Pinpoint the cell where the given text exists, returning its (X, Y) midpoint coordinate. 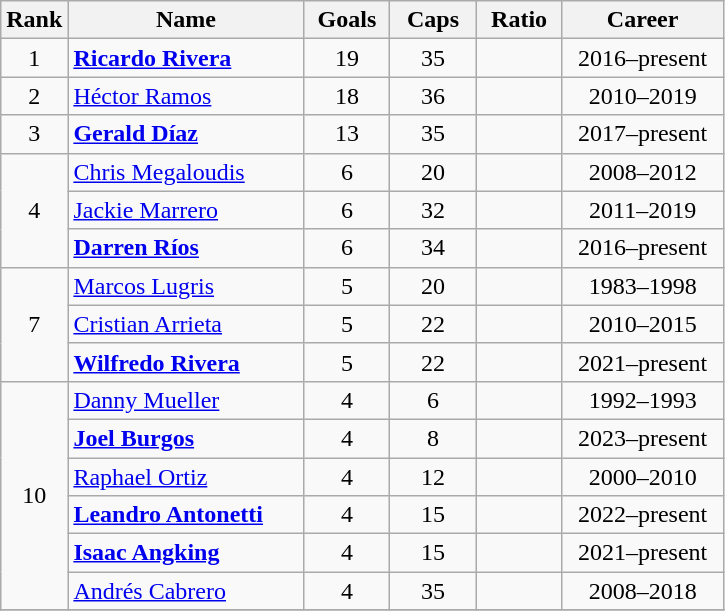
Rank (34, 20)
19 (347, 58)
2000–2010 (642, 477)
Jackie Marrero (186, 210)
Wilfredo Rivera (186, 362)
2022–present (642, 515)
Goals (347, 20)
13 (347, 134)
Chris Megaloudis (186, 172)
Cristian Arrieta (186, 324)
Andrés Cabrero (186, 591)
1992–1993 (642, 400)
34 (433, 248)
7 (34, 324)
2 (34, 96)
Leandro Antonetti (186, 515)
Héctor Ramos (186, 96)
2008–2012 (642, 172)
2010–2019 (642, 96)
3 (34, 134)
8 (433, 438)
Raphael Ortiz (186, 477)
32 (433, 210)
Marcos Lugris (186, 286)
Ricardo Rivera (186, 58)
2017–present (642, 134)
12 (433, 477)
Joel Burgos (186, 438)
2008–2018 (642, 591)
2010–2015 (642, 324)
Name (186, 20)
Caps (433, 20)
Danny Mueller (186, 400)
1983–1998 (642, 286)
Gerald Díaz (186, 134)
10 (34, 495)
Career (642, 20)
1 (34, 58)
Ratio (519, 20)
2011–2019 (642, 210)
Darren Ríos (186, 248)
18 (347, 96)
Isaac Angking (186, 553)
2023–present (642, 438)
36 (433, 96)
